Return the [x, y] coordinate for the center point of the cell that contains the specified text.  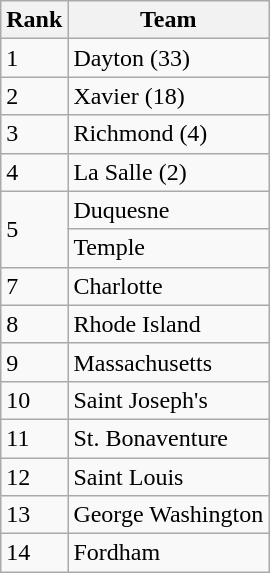
Temple [168, 248]
Rank [34, 20]
10 [34, 400]
St. Bonaventure [168, 438]
Team [168, 20]
Richmond (4) [168, 134]
3 [34, 134]
Massachusetts [168, 362]
13 [34, 515]
Rhode Island [168, 324]
14 [34, 553]
1 [34, 58]
Saint Louis [168, 477]
2 [34, 96]
9 [34, 362]
George Washington [168, 515]
Duquesne [168, 210]
Fordham [168, 553]
Xavier (18) [168, 96]
4 [34, 172]
12 [34, 477]
Saint Joseph's [168, 400]
Dayton (33) [168, 58]
Charlotte [168, 286]
La Salle (2) [168, 172]
8 [34, 324]
11 [34, 438]
7 [34, 286]
5 [34, 229]
